Return the [X, Y] coordinate for the center point of the cell that contains the specified text.  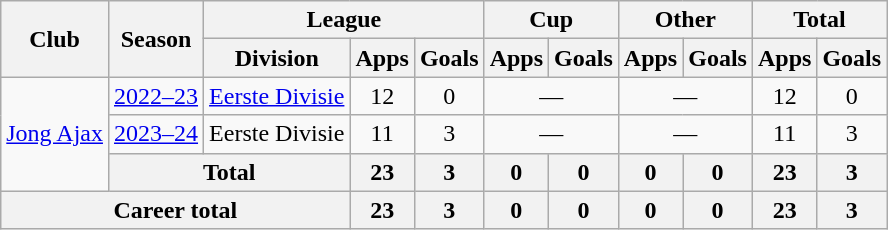
Jong Ajax [55, 134]
Other [685, 20]
2023–24 [156, 134]
Career total [176, 210]
Season [156, 39]
Club [55, 39]
Cup [551, 20]
2022–23 [156, 96]
League [344, 20]
Division [277, 58]
